For the text-containing cell, return its midpoint in [X, Y] coordinate format. 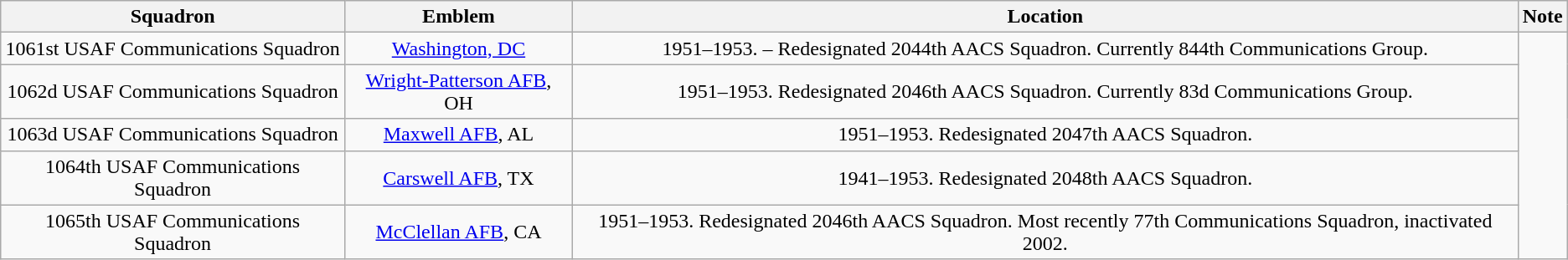
Carswell AFB, TX [458, 177]
Wright-Patterson AFB, OH [458, 92]
1951–1953. – Redesignated 2044th AACS Squadron. Currently 844th Communications Group. [1045, 48]
McClellan AFB, CA [458, 232]
1951–1953. Redesignated 2046th AACS Squadron. Most recently 77th Communications Squadron, inactivated 2002. [1045, 232]
1065th USAF Communications Squadron [173, 232]
1064th USAF Communications Squadron [173, 177]
1951–1953. Redesignated 2046th AACS Squadron. Currently 83d Communications Group. [1045, 92]
Washington, DC [458, 48]
Maxwell AFB, AL [458, 135]
1951–1953. Redesignated 2047th AACS Squadron. [1045, 135]
1062d USAF Communications Squadron [173, 92]
Note [1543, 17]
1941–1953. Redesignated 2048th AACS Squadron. [1045, 177]
Emblem [458, 17]
1063d USAF Communications Squadron [173, 135]
1061st USAF Communications Squadron [173, 48]
Location [1045, 17]
Squadron [173, 17]
